Return the (X, Y) coordinate for the center point of the cell that contains the specified text.  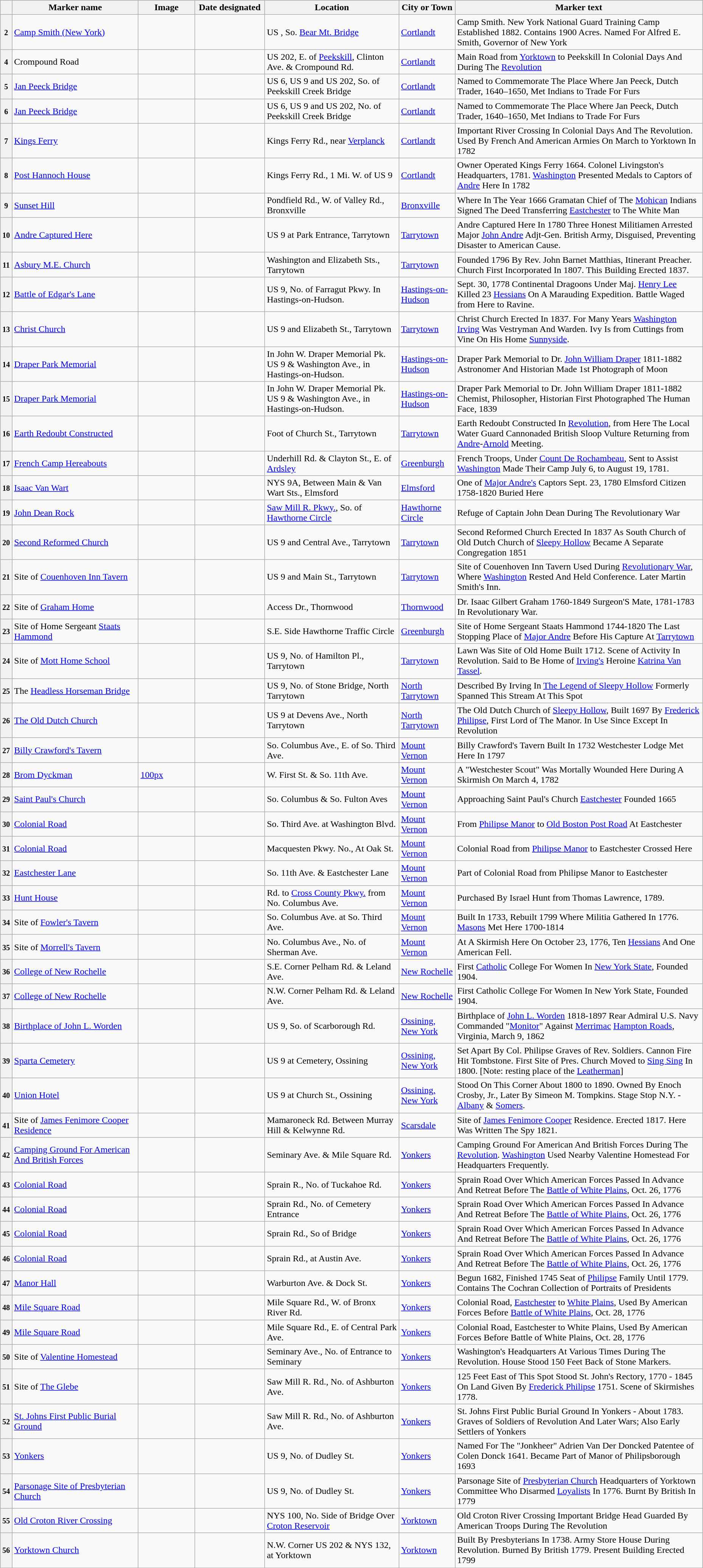
Purchased By Israel Hunt from Thomas Lawrence, 1789. (579, 898)
Eastchester Lane (75, 873)
US 9 at Cemetery, Ossining (332, 1061)
Dr. Isaac Gilbert Graham 1760-1849 Surgeon'S Mate, 1781-1783 In Revolutionary War. (579, 606)
Old Croton River Crossing (75, 1521)
From Philipse Manor to Old Boston Post Road At Eastchester (579, 824)
Kings Ferry Rd., 1 Mi. W. of US 9 (332, 175)
48 (6, 1307)
Earth Redoubt Constructed (75, 434)
9 (6, 205)
23 (6, 631)
36 (6, 972)
26 (6, 720)
Colonial Road from Philipse Manor to Eastchester Crossed Here (579, 848)
Birthplace of John L. Worden 1818-1897 Rear Admiral U.S. Navy Commanded "Monitor" Against Merrimac Hampton Roads, Virginia, March 9, 1862 (579, 1026)
Part of Colonial Road from Philipse Manor to Eastchester (579, 873)
Stood On This Corner About 1800 to 1890. Owned By Enoch Crosby, Jr., Later By Simeon M. Tompkins. Stage Stop N.Y. - Albany & Somers. (579, 1095)
Elmsford (427, 488)
Refuge of Captain John Dean During The Revolutionary War (579, 513)
Andre Captured Here (75, 235)
Site of The Glebe (75, 1387)
49 (6, 1332)
Washington's Headquarters At Various Times During The Revolution. House Stood 150 Feet Back of Stone Markers. (579, 1357)
Site of James Fenimore Cooper Residence. Erected 1817. Here Was Written The Spy 1821. (579, 1125)
The Headless Horseman Bridge (75, 690)
Founded 1796 By Rev. John Barnet Matthias, Itinerant Preacher. Church First Incorporated In 1807. This Building Erected 1837. (579, 265)
Macquesten Pkwy. No., At Oak St. (332, 848)
One of Major Andre's Captors Sept. 23, 1780 Elmsford Citizen 1758-1820 Buried Here (579, 488)
16 (6, 434)
18 (6, 488)
4 (6, 62)
Hawthorne Circle (427, 513)
City or Town (427, 8)
43 (6, 1184)
Seminary Ave., No. of Entrance to Seminary (332, 1357)
Site of Graham Home (75, 606)
Asbury M.E. Church (75, 265)
44 (6, 1209)
37 (6, 996)
30 (6, 824)
US 9, No. of Hamilton Pl., Tarrytown (332, 661)
Union Hotel (75, 1095)
Draper Park Memorial to Dr. John William Draper 1811-1882 Astronomer And Historian Made 1st Photograph of Moon (579, 364)
Sunset Hill (75, 205)
Mile Square Rd., W. of Bronx River Rd. (332, 1307)
Underhill Rd. & Clayton St., E. of Ardsley (332, 464)
Site of Home Sergeant Staats Hammond 1744-1820 The Last Stopping Place of Major Andre Before His Capture At Tarrytown (579, 631)
Christ Church Erected In 1837. For Many Years Washington Irving Was Vestryman And Warden. Ivy Is from Cuttings from Vine On His Home Sunnyside. (579, 329)
Sept. 30, 1778 Continental Dragoons Under Maj. Henry Lee Killed 23 Hessians On A Marauding Expedition. Battle Waged from Here to Ravine. (579, 294)
US 6, US 9 and US 202, No. of Peekskill Creek Bridge (332, 111)
US 9 at Devens Ave., North Tarrytown (332, 720)
31 (6, 848)
52 (6, 1421)
Where In The Year 1666 Gramatan Chief of The Mohican Indians Signed The Deed Transferring Eastchester to The White Man (579, 205)
13 (6, 329)
Billy Crawford's Tavern Built In 1732 Westchester Lodge Met Here In 1797 (579, 750)
St. Johns First Public Burial Ground In Yonkers - About 1783. Graves of Soldiers of Revolution And Later Wars; Also Early Settlers of Yonkers (579, 1421)
No. Columbus Ave., No. of Sherman Ave. (332, 947)
Site of Couenhoven Inn Tavern Used During Revolutionary War, Where Washington Rested And Held Conference. Later Martin Smith's Inn. (579, 577)
The Old Dutch Church (75, 720)
15 (6, 399)
10 (6, 235)
Owner Operated Kings Ferry 1664. Colonel Livingston's Headquarters, 1781. Washington Presented Medals to Captors of Andre Here In 1782 (579, 175)
12 (6, 294)
Washington and Elizabeth Sts., Tarrytown (332, 265)
24 (6, 661)
38 (6, 1026)
French Camp Hereabouts (75, 464)
Marker name (75, 8)
Isaac Van Wart (75, 488)
US 9 at Park Entrance, Tarrytown (332, 235)
Warburton Ave. & Dock St. (332, 1283)
US 9, No. of Stone Bridge, North Tarrytown (332, 690)
Image (166, 8)
Sparta Cemetery (75, 1061)
55 (6, 1521)
34 (6, 923)
Battle of Edgar's Lane (75, 294)
Site of James Fenimore Cooper Residence (75, 1125)
Site of Home Sergeant Staats Hammond (75, 631)
Important River Crossing In Colonial Days And The Revolution. Used By French And American Armies On March to Yorktown In 1782 (579, 141)
14 (6, 364)
19 (6, 513)
Sprain R., No. of Tuckahoe Rd. (332, 1184)
Built By Presbyterians In 1738. Army Store House During Revolution. Burned By British 1779. Present Building Erected 1799 (579, 1550)
Site of Morrell's Tavern (75, 947)
St. Johns First Public Burial Ground (75, 1421)
US , So. Bear Mt. Bridge (332, 32)
47 (6, 1283)
125 Feet East of This Spot Stood St. John's Rectory, 1770 - 1845 On Land Given By Frederick Philipse 1751. Scene of Skirmishes 1778. (579, 1387)
7 (6, 141)
Built In 1733, Rebuilt 1799 Where Militia Gathered In 1776. Masons Met Here 1700-1814 (579, 923)
N.W. Corner Pelham Rd. & Leland Ave. (332, 996)
Parsonage Site of Presbyterian Church Headquarters of Yorktown Committee Who Disarmed Loyalists In 1776. Burnt By British In 1779 (579, 1491)
2 (6, 32)
Scarsdale (427, 1125)
39 (6, 1061)
W. First St. & So. 11th Ave. (332, 774)
Seminary Ave. & Mile Square Rd. (332, 1155)
The Old Dutch Church of Sleepy Hollow, Built 1697 By Frederick Philipse, First Lord of The Manor. In Use Since Except In Revolution (579, 720)
John Dean Rock (75, 513)
N.W. Corner US 202 & NYS 132, at Yorktown (332, 1550)
Named For The "Jonkheer" Adrien Van Der Doncked Patentee of Colen Donck 1641. Became Part of Manor of Philipsborough 1693 (579, 1456)
Main Road from Yorktown to Peekskill In Colonial Days And During The Revolution (579, 62)
100px (166, 774)
46 (6, 1258)
So. Columbus & So. Fulton Aves (332, 799)
Date designated (230, 8)
51 (6, 1387)
So. Third Ave. at Washington Blvd. (332, 824)
Site of Valentine Homestead (75, 1357)
Saw Mill R. Pkwy., So. of Hawthorne Circle (332, 513)
22 (6, 606)
Hunt House (75, 898)
NYS 9A, Between Main & Van Wart Sts., Elmsford (332, 488)
Site of Mott Home School (75, 661)
27 (6, 750)
US 9 and Central Ave., Tarrytown (332, 542)
17 (6, 464)
French Troops, Under Count De Rochambeau, Sent to Assist Washington Made Their Camp July 6, to August 19, 1781. (579, 464)
Lawn Was Site of Old Home Built 1712. Scene of Activity In Revolution. Said to Be Home of Irving's Heroine Katrina Van Tassel. (579, 661)
Brom Dyckman (75, 774)
Second Reformed Church (75, 542)
US 202, E. of Peekskill, Clinton Ave. & Crompound Rd. (332, 62)
Sprain Rd., at Austin Ave. (332, 1258)
53 (6, 1456)
41 (6, 1125)
So. 11th Ave. & Eastchester Lane (332, 873)
Yorktown Church (75, 1550)
Pondfield Rd., W. of Valley Rd., Bronxville (332, 205)
33 (6, 898)
Post Hannoch House (75, 175)
Described By Irving In The Legend of Sleepy Hollow Formerly Spanned This Stream At This Spot (579, 690)
So. Columbus Ave., E. of So. Third Ave. (332, 750)
Camp Smith. New York National Guard Training Camp Established 1882. Contains 1900 Acres. Named For Alfred E. Smith, Governor of New York (579, 32)
25 (6, 690)
28 (6, 774)
Parsonage Site of Presbyterian Church (75, 1491)
US 9 and Elizabeth St., Tarrytown (332, 329)
Kings Ferry (75, 141)
Christ Church (75, 329)
Approaching Saint Paul's Church Eastchester Founded 1665 (579, 799)
Thornwood (427, 606)
At A Skirmish Here On October 23, 1776, Ten Hessians And One American Fell. (579, 947)
Rd. to Cross County Pkwy. from No. Columbus Ave. (332, 898)
8 (6, 175)
So. Columbus Ave. at So. Third Ave. (332, 923)
21 (6, 577)
Billy Crawford's Tavern (75, 750)
A "Westchester Scout" Was Mortally Wounded Here During A Skirmish On March 4, 1782 (579, 774)
35 (6, 947)
45 (6, 1233)
Manor Hall (75, 1283)
Draper Park Memorial to Dr. John William Draper 1811-1882 Chemist, Philosopher, Historian First Photographed The Human Face, 1839 (579, 399)
Access Dr., Thornwood (332, 606)
Mamaroneck Rd. Between Murray Hill & Kelwynne Rd. (332, 1125)
Camping Ground For American And British Forces During The Revolution. Washington Used Nearby Valentine Homestead For Headquarters Frequently. (579, 1155)
S.E. Corner Pelham Rd. & Leland Ave. (332, 972)
Old Croton River Crossing Important Bridge Head Guarded By American Troops During The Revolution (579, 1521)
29 (6, 799)
5 (6, 86)
US 9 at Church St., Ossining (332, 1095)
Sprain Rd., So of Bridge (332, 1233)
S.E. Side Hawthorne Traffic Circle (332, 631)
6 (6, 111)
54 (6, 1491)
Mile Square Rd., E. of Central Park Ave. (332, 1332)
Sprain Rd., No. of Cemetery Entrance (332, 1209)
32 (6, 873)
40 (6, 1095)
Second Reformed Church Erected In 1837 As South Church of Old Dutch Church of Sleepy Hollow Became A Separate Congregation 1851 (579, 542)
Saint Paul's Church (75, 799)
Foot of Church St., Tarrytown (332, 434)
Camp Smith (New York) (75, 32)
Birthplace of John L. Worden (75, 1026)
US 6, US 9 and US 202, So. of Peekskill Creek Bridge (332, 86)
US 9 and Main St., Tarrytown (332, 577)
Location (332, 8)
20 (6, 542)
Site of Fowler's Tavern (75, 923)
11 (6, 265)
42 (6, 1155)
Marker text (579, 8)
Bronxville (427, 205)
US 9, No. of Farragut Pkwy. In Hastings-on-Hudson. (332, 294)
Earth Redoubt Constructed In Revolution, from Here The Local Water Guard Cannonaded British Sloop Vulture Returning from Andre-Arnold Meeting. (579, 434)
56 (6, 1550)
Kings Ferry Rd., near Verplanck (332, 141)
50 (6, 1357)
Site of Couenhoven Inn Tavern (75, 577)
Begun 1682, Finished 1745 Seat of Philipse Family Until 1779. Contains The Cochran Collection of Portraits of Presidents (579, 1283)
US 9, So. of Scarborough Rd. (332, 1026)
NYS 100, No. Side of Bridge Over Croton Reservoir (332, 1521)
Camping Ground For American And British Forces (75, 1155)
Crompound Road (75, 62)
